Provide the [X, Y] coordinate of the cell's center where the given text is located.  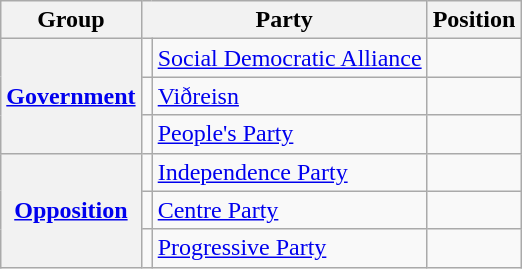
Position [474, 20]
Social Democratic Alliance [290, 58]
Progressive Party [290, 248]
Independence Party [290, 172]
Group [71, 20]
Viðreisn [290, 96]
Centre Party [290, 210]
People's Party [290, 134]
Government [71, 96]
Opposition [71, 210]
Party [284, 20]
